Provide the [X, Y] coordinate of the cell's center where the given text is located.  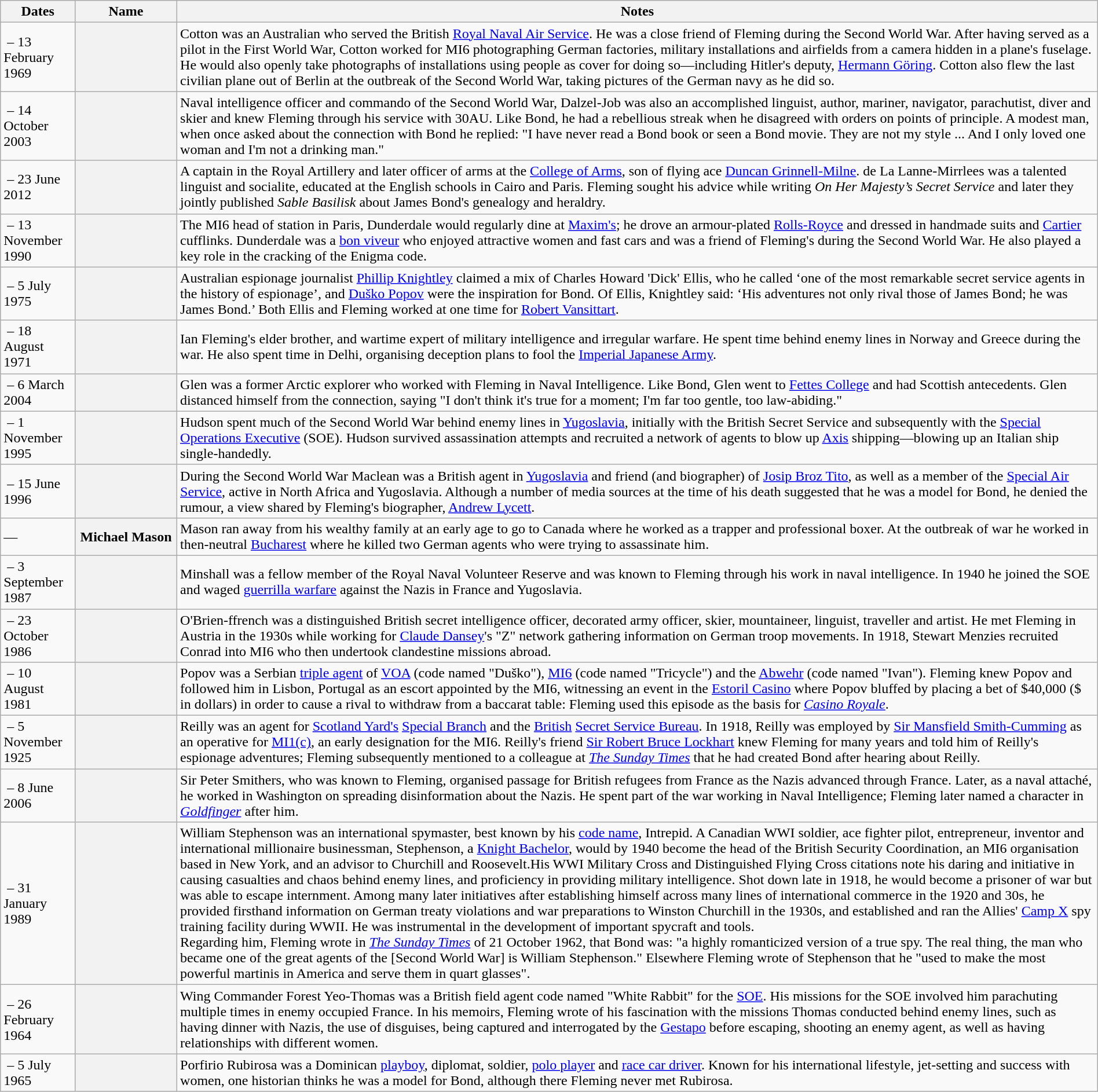
– 26 February 1964 [38, 1019]
– 31 January 1989 [38, 903]
– 15 June 1996 [38, 491]
– 18 August 1971 [38, 347]
– 13 November 1990 [38, 240]
– 23 October 1986 [38, 636]
– 6 March 2004 [38, 393]
Michael Mason [126, 536]
– 1 November 1995 [38, 438]
Dates [38, 12]
– 23 June 2012 [38, 187]
Notes [638, 12]
– 5 July 1975 [38, 294]
Name [126, 12]
– 5 July 1965 [38, 1072]
– 5 November 1925 [38, 742]
– 10 August 1981 [38, 689]
— [38, 536]
– 8 June 2006 [38, 796]
– 13 February 1969 [38, 57]
– 3 September 1987 [38, 582]
– 14 October 2003 [38, 126]
